Return the [x, y] coordinate for the center point of the cell that contains the specified text.  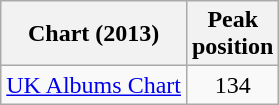
UK Albums Chart [94, 85]
Chart (2013) [94, 34]
Peakposition [232, 34]
134 [232, 85]
